Search for the cell housing the specified text and yield its (X, Y) center coordinate. 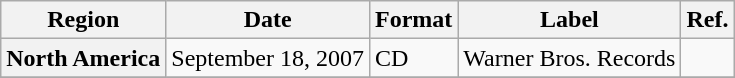
Warner Bros. Records (570, 58)
September 18, 2007 (268, 58)
CD (413, 58)
Format (413, 20)
Label (570, 20)
Region (84, 20)
Ref. (708, 20)
North America (84, 58)
Date (268, 20)
